Output the [X, Y] coordinate of the center of the cell containing the given text.  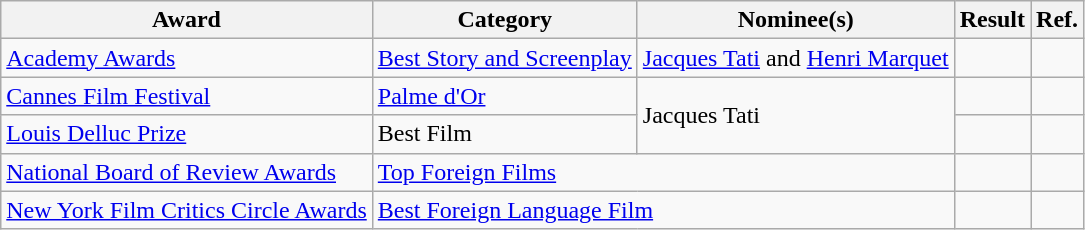
Cannes Film Festival [187, 96]
Best Film [504, 134]
Nominee(s) [796, 20]
Academy Awards [187, 58]
National Board of Review Awards [187, 172]
Category [504, 20]
Result [992, 20]
Jacques Tati [796, 115]
Best Story and Screenplay [504, 58]
Ref. [1058, 20]
New York Film Critics Circle Awards [187, 210]
Top Foreign Films [663, 172]
Louis Delluc Prize [187, 134]
Jacques Tati and Henri Marquet [796, 58]
Award [187, 20]
Best Foreign Language Film [663, 210]
Palme d'Or [504, 96]
